Output the [X, Y] coordinate of the center of the cell containing the given text.  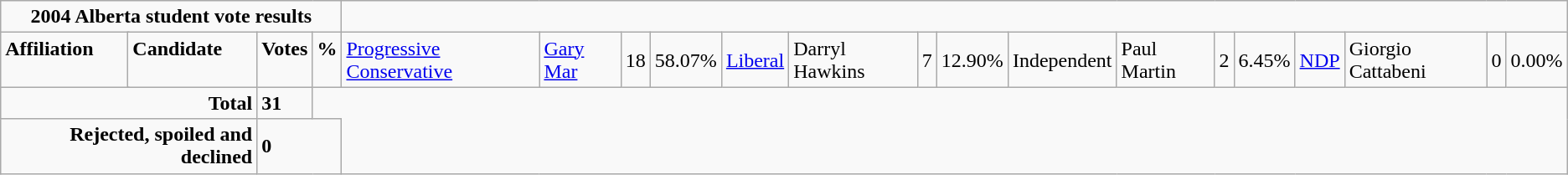
Independent [1062, 60]
18 [635, 60]
31 [285, 103]
7 [926, 60]
Candidate [193, 60]
58.07% [685, 60]
% [327, 60]
12.90% [972, 60]
Rejected, spoiled and declined [129, 146]
2004 Alberta student vote results [171, 17]
6.45% [1265, 60]
Paul Martin [1166, 60]
Liberal [755, 60]
Votes [285, 60]
NDP [1320, 60]
Affiliation [64, 60]
Gary Mar [580, 60]
Darryl Hawkins [854, 60]
Total [129, 103]
Progressive Conservative [441, 60]
2 [1225, 60]
0.00% [1536, 60]
Giorgio Cattabeni [1416, 60]
